Pinpoint the cell where the given text exists, returning its (x, y) midpoint coordinate. 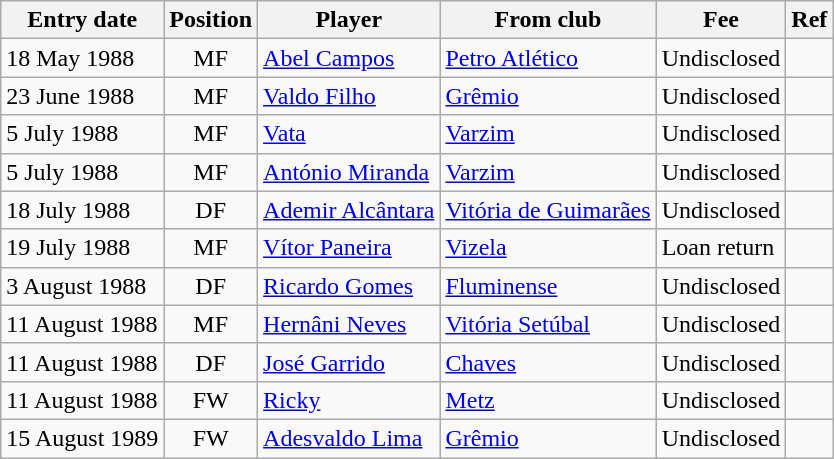
António Miranda (349, 172)
Fluminense (548, 286)
Ricky (349, 400)
From club (548, 20)
Vitória de Guimarães (548, 210)
Player (349, 20)
José Garrido (349, 362)
Ademir Alcântara (349, 210)
18 May 1988 (82, 58)
Vítor Paneira (349, 248)
Chaves (548, 362)
15 August 1989 (82, 438)
Ref (810, 20)
Metz (548, 400)
Fee (721, 20)
Abel Campos (349, 58)
Entry date (82, 20)
3 August 1988 (82, 286)
Valdo Filho (349, 96)
18 July 1988 (82, 210)
19 July 1988 (82, 248)
Adesvaldo Lima (349, 438)
Vizela (548, 248)
Vitória Setúbal (548, 324)
Vata (349, 134)
Hernâni Neves (349, 324)
Position (211, 20)
Petro Atlético (548, 58)
Loan return (721, 248)
23 June 1988 (82, 96)
Ricardo Gomes (349, 286)
